For the text-containing cell, return its midpoint in [X, Y] coordinate format. 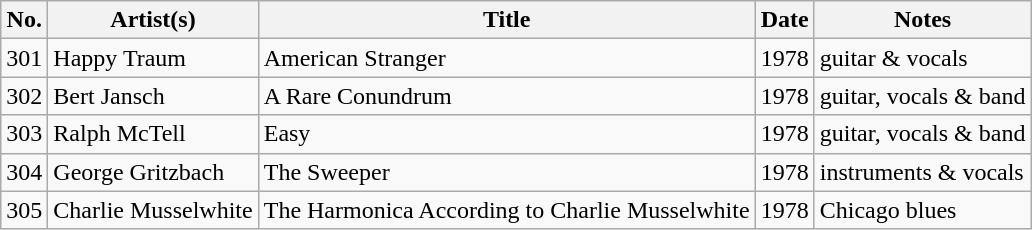
Easy [506, 134]
A Rare Conundrum [506, 96]
Date [784, 20]
Charlie Musselwhite [153, 210]
No. [24, 20]
The Harmonica According to Charlie Musselwhite [506, 210]
303 [24, 134]
304 [24, 172]
301 [24, 58]
George Gritzbach [153, 172]
American Stranger [506, 58]
Bert Jansch [153, 96]
The Sweeper [506, 172]
guitar & vocals [922, 58]
Notes [922, 20]
Happy Traum [153, 58]
instruments & vocals [922, 172]
Ralph McTell [153, 134]
Chicago blues [922, 210]
302 [24, 96]
Title [506, 20]
Artist(s) [153, 20]
305 [24, 210]
